Provide the (X, Y) coordinate of the cell's center where the given text is located.  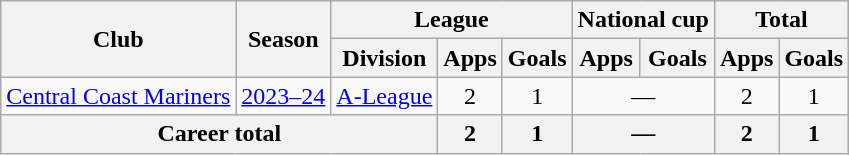
Season (284, 39)
Total (781, 20)
Division (384, 58)
2023–24 (284, 96)
Career total (220, 134)
A-League (384, 96)
Club (118, 39)
Central Coast Mariners (118, 96)
League (452, 20)
National cup (643, 20)
